Determine the [X, Y] coordinate at the center of the cell enclosing the given text.  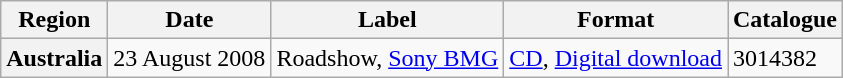
Catalogue [786, 20]
Australia [54, 58]
3014382 [786, 58]
Format [616, 20]
Label [388, 20]
Roadshow, Sony BMG [388, 58]
CD, Digital download [616, 58]
Date [190, 20]
23 August 2008 [190, 58]
Region [54, 20]
